Determine the (x, y) coordinate at the center of the cell enclosing the given text.  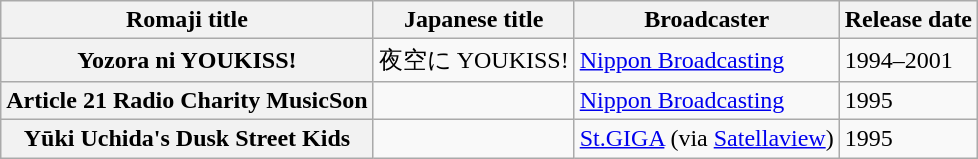
Yūki Uchida's Dusk Street Kids (187, 138)
Japanese title (474, 20)
Broadcaster (706, 20)
Release date (908, 20)
Article 21 Radio Charity MusicSon (187, 100)
夜空に YOUKISS! (474, 60)
St.GIGA (via Satellaview) (706, 138)
Yozora ni YOUKISS! (187, 60)
Romaji title (187, 20)
1994–2001 (908, 60)
